Provide the (x, y) coordinate of the cell's center where the given text is located.  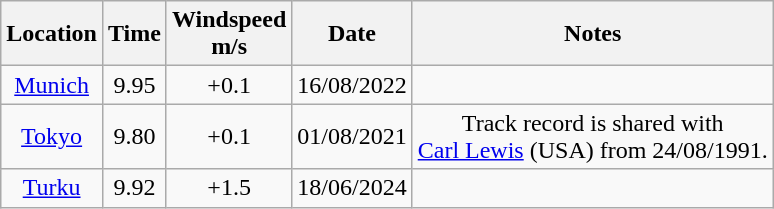
Turku (52, 188)
+1.5 (228, 188)
Location (52, 34)
Time (134, 34)
Munich (52, 85)
Tokyo (52, 136)
Notes (592, 34)
Windspeedm/s (228, 34)
18/06/2024 (352, 188)
9.80 (134, 136)
16/08/2022 (352, 85)
01/08/2021 (352, 136)
9.92 (134, 188)
9.95 (134, 85)
Date (352, 34)
Track record is shared withCarl Lewis (USA) from 24/08/1991. (592, 136)
